Identify which cell holds the provided text, then report its (X, Y) central coordinate. 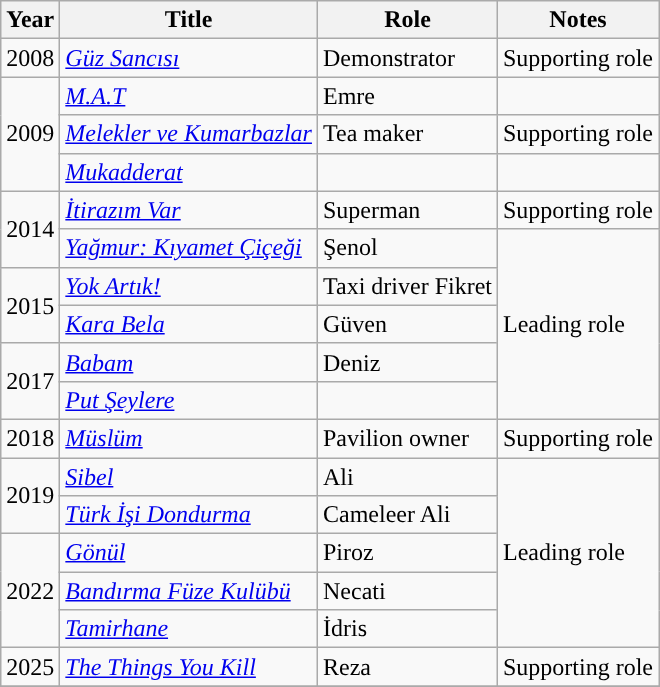
Necati (407, 591)
Year (30, 20)
İtirazım Var (189, 210)
Şenol (407, 248)
Cameleer Ali (407, 515)
Reza (407, 667)
Deniz (407, 362)
2022 (30, 591)
Put Şeylere (189, 400)
Güven (407, 324)
Müslüm (189, 438)
2019 (30, 496)
Melekler ve Kumarbazlar (189, 134)
Role (407, 20)
Piroz (407, 553)
2025 (30, 667)
Ali (407, 477)
Türk İşi Dondurma (189, 515)
Emre (407, 96)
Superman (407, 210)
Title (189, 20)
2017 (30, 381)
Mukadderat (189, 172)
2014 (30, 229)
İdris (407, 629)
Sibel (189, 477)
Notes (578, 20)
Tea maker (407, 134)
2009 (30, 134)
2018 (30, 438)
Taxi driver Fikret (407, 286)
Yağmur: Kıyamet Çiçeği (189, 248)
The Things You Kill (189, 667)
Bandırma Füze Kulübü (189, 591)
2015 (30, 305)
Gönül (189, 553)
Yok Artık! (189, 286)
Kara Bela (189, 324)
M.A.T (189, 96)
Babam (189, 362)
Tamirhane (189, 629)
2008 (30, 58)
Güz Sancısı (189, 58)
Demonstrator (407, 58)
Pavilion owner (407, 438)
